Return [X, Y] of the center of cell containing provided text 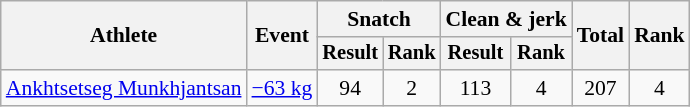
Athlete [124, 36]
Total [600, 36]
Snatch [378, 19]
Clean & jerk [506, 19]
−63 kg [282, 88]
Event [282, 36]
2 [412, 88]
Ankhtsetseg Munkhjantsan [124, 88]
113 [476, 88]
207 [600, 88]
94 [350, 88]
